Find where the given text appears and provide that cell's center as (X, Y) coordinate. 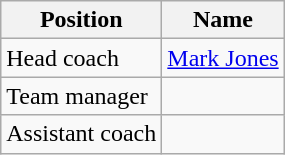
Head coach (82, 58)
Team manager (82, 96)
Position (82, 20)
Assistant coach (82, 134)
Mark Jones (223, 58)
Name (223, 20)
